Return [X, Y] of the center of cell containing provided text 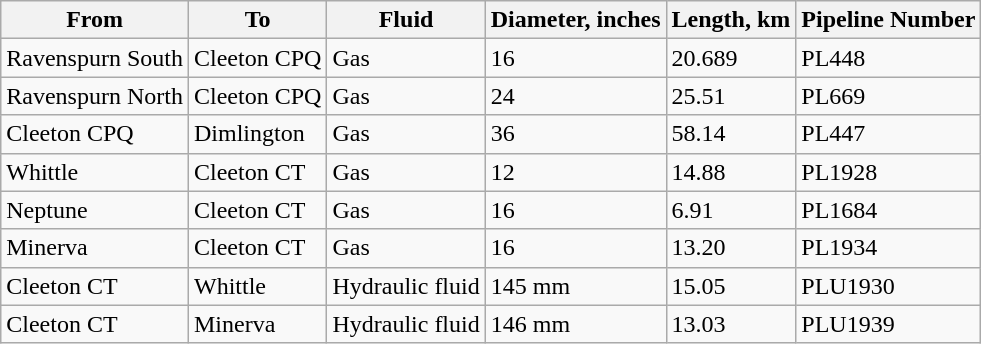
PLU1930 [888, 286]
13.20 [731, 248]
15.05 [731, 286]
Fluid [406, 20]
12 [576, 172]
Neptune [95, 210]
24 [576, 96]
PLU1939 [888, 324]
146 mm [576, 324]
20.689 [731, 58]
13.03 [731, 324]
PL1928 [888, 172]
Pipeline Number [888, 20]
6.91 [731, 210]
To [257, 20]
Ravenspurn North [95, 96]
PL1684 [888, 210]
Ravenspurn South [95, 58]
PL447 [888, 134]
PL669 [888, 96]
Diameter, inches [576, 20]
From [95, 20]
36 [576, 134]
58.14 [731, 134]
PL1934 [888, 248]
Length, km [731, 20]
14.88 [731, 172]
Dimlington [257, 134]
PL448 [888, 58]
145 mm [576, 286]
25.51 [731, 96]
